Determine the [x, y] coordinate at the center of the cell enclosing the given text.  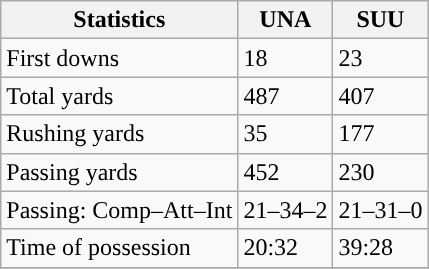
UNA [286, 20]
407 [380, 96]
Time of possession [120, 248]
Passing yards [120, 172]
230 [380, 172]
18 [286, 58]
177 [380, 134]
35 [286, 134]
487 [286, 96]
21–31–0 [380, 210]
Passing: Comp–Att–Int [120, 210]
452 [286, 172]
Total yards [120, 96]
21–34–2 [286, 210]
20:32 [286, 248]
23 [380, 58]
39:28 [380, 248]
SUU [380, 20]
First downs [120, 58]
Rushing yards [120, 134]
Statistics [120, 20]
